Provide the (X, Y) coordinate of the cell's center where the given text is located.  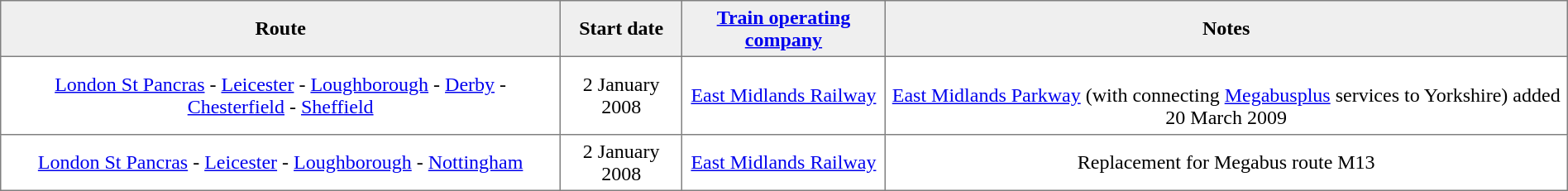
Start date (622, 29)
London St Pancras - Leicester - Loughborough - Nottingham (281, 163)
Train operating company (784, 29)
Replacement for Megabus route M13 (1226, 163)
London St Pancras - Leicester - Loughborough - Derby - Chesterfield - Sheffield (281, 95)
East Midlands Parkway (with connecting Megabusplus services to Yorkshire) added 20 March 2009 (1226, 95)
Route (281, 29)
Notes (1226, 29)
